Return (x, y) of the center of cell containing provided text 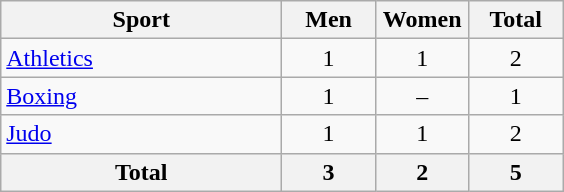
5 (516, 172)
Women (422, 20)
– (422, 96)
Sport (142, 20)
3 (329, 172)
Judo (142, 134)
Boxing (142, 96)
Athletics (142, 58)
Men (329, 20)
